Output the [X, Y] coordinate of the center of the cell containing the given text.  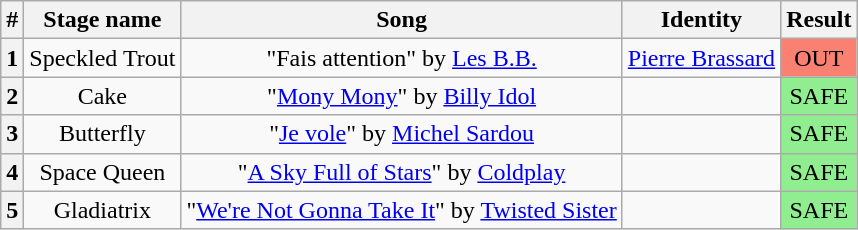
Gladiatrix [102, 210]
1 [12, 58]
# [12, 20]
Stage name [102, 20]
Space Queen [102, 172]
5 [12, 210]
4 [12, 172]
Identity [701, 20]
"Mony Mony" by Billy Idol [402, 96]
Song [402, 20]
Pierre Brassard [701, 58]
2 [12, 96]
Result [819, 20]
Speckled Trout [102, 58]
"A Sky Full of Stars" by Coldplay [402, 172]
Butterfly [102, 134]
Cake [102, 96]
"Fais attention" by Les B.B. [402, 58]
"Je vole" by Michel Sardou [402, 134]
"We're Not Gonna Take It" by Twisted Sister [402, 210]
3 [12, 134]
OUT [819, 58]
